Locate the cell with the specified text and output its (X, Y) center coordinate. 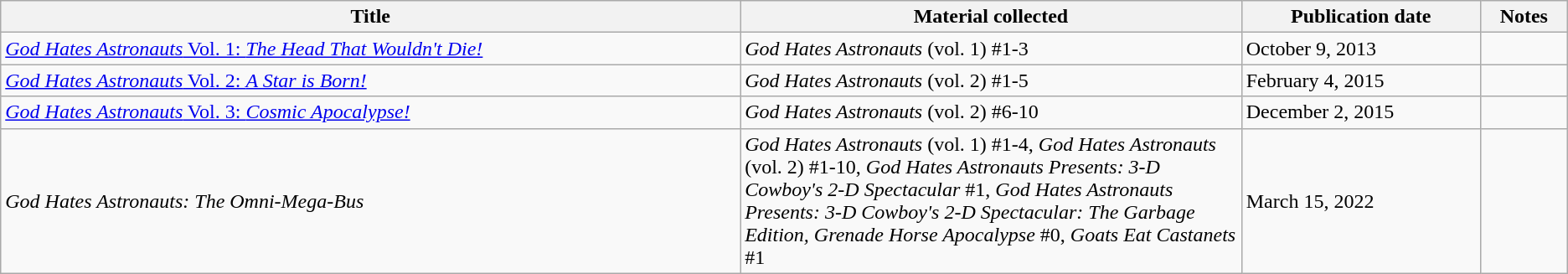
February 4, 2015 (1360, 80)
God Hates Astronauts (vol. 2) #1-5 (992, 80)
God Hates Astronauts Vol. 2: A Star is Born! (370, 80)
Material collected (992, 17)
God Hates Astronauts (vol. 2) #6-10 (992, 112)
December 2, 2015 (1360, 112)
March 15, 2022 (1360, 201)
God Hates Astronauts: The Omni-Mega-Bus (370, 201)
God Hates Astronauts Vol. 3: Cosmic Apocalypse! (370, 112)
Notes (1524, 17)
Title (370, 17)
Publication date (1360, 17)
God Hates Astronauts (vol. 1) #1-3 (992, 49)
God Hates Astronauts Vol. 1: The Head That Wouldn't Die! (370, 49)
October 9, 2013 (1360, 49)
